Locate the cell with the specified text and output its (x, y) center coordinate. 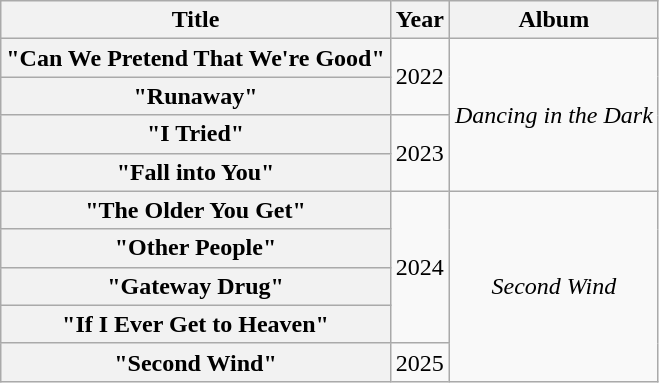
"I Tried" (196, 134)
"Runaway" (196, 96)
2022 (420, 77)
"Other People" (196, 248)
Second Wind (554, 286)
Title (196, 20)
"Second Wind" (196, 362)
Album (554, 20)
"Fall into You" (196, 172)
2024 (420, 267)
"The Older You Get" (196, 210)
Year (420, 20)
2025 (420, 362)
"Can We Pretend That We're Good" (196, 58)
Dancing in the Dark (554, 115)
"Gateway Drug" (196, 286)
"If I Ever Get to Heaven" (196, 324)
2023 (420, 153)
